Return (X, Y) of the center of cell containing provided text 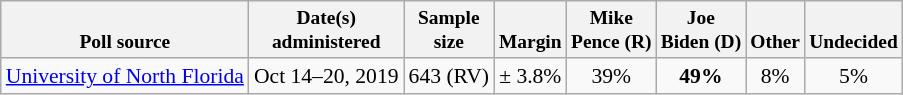
Oct 14–20, 2019 (326, 76)
49% (701, 76)
Undecided (854, 30)
Other (776, 30)
643 (RV) (450, 76)
8% (776, 76)
± 3.8% (530, 76)
Poll source (125, 30)
Date(s)administered (326, 30)
JoeBiden (D) (701, 30)
Samplesize (450, 30)
Margin (530, 30)
39% (611, 76)
MikePence (R) (611, 30)
University of North Florida (125, 76)
5% (854, 76)
